Scan for the cell matching the given text and deliver its (x, y) coordinate at center. 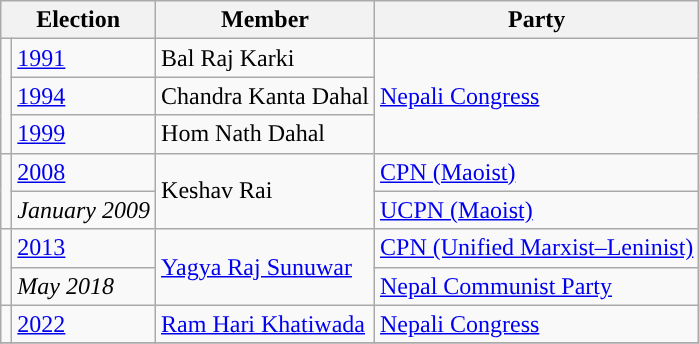
CPN (Unified Marxist–Leninist) (537, 248)
Member (266, 20)
2022 (84, 324)
Nepal Communist Party (537, 286)
Yagya Raj Sunuwar (266, 267)
2013 (84, 248)
1994 (84, 96)
Hom Nath Dahal (266, 134)
May 2018 (84, 286)
UCPN (Maoist) (537, 210)
Chandra Kanta Dahal (266, 96)
Party (537, 20)
January 2009 (84, 210)
2008 (84, 172)
Ram Hari Khatiwada (266, 324)
1999 (84, 134)
Keshav Rai (266, 191)
Election (78, 20)
CPN (Maoist) (537, 172)
1991 (84, 58)
Bal Raj Karki (266, 58)
